Capture the cell that displays the provided text and extract its [X, Y] central coordinate. 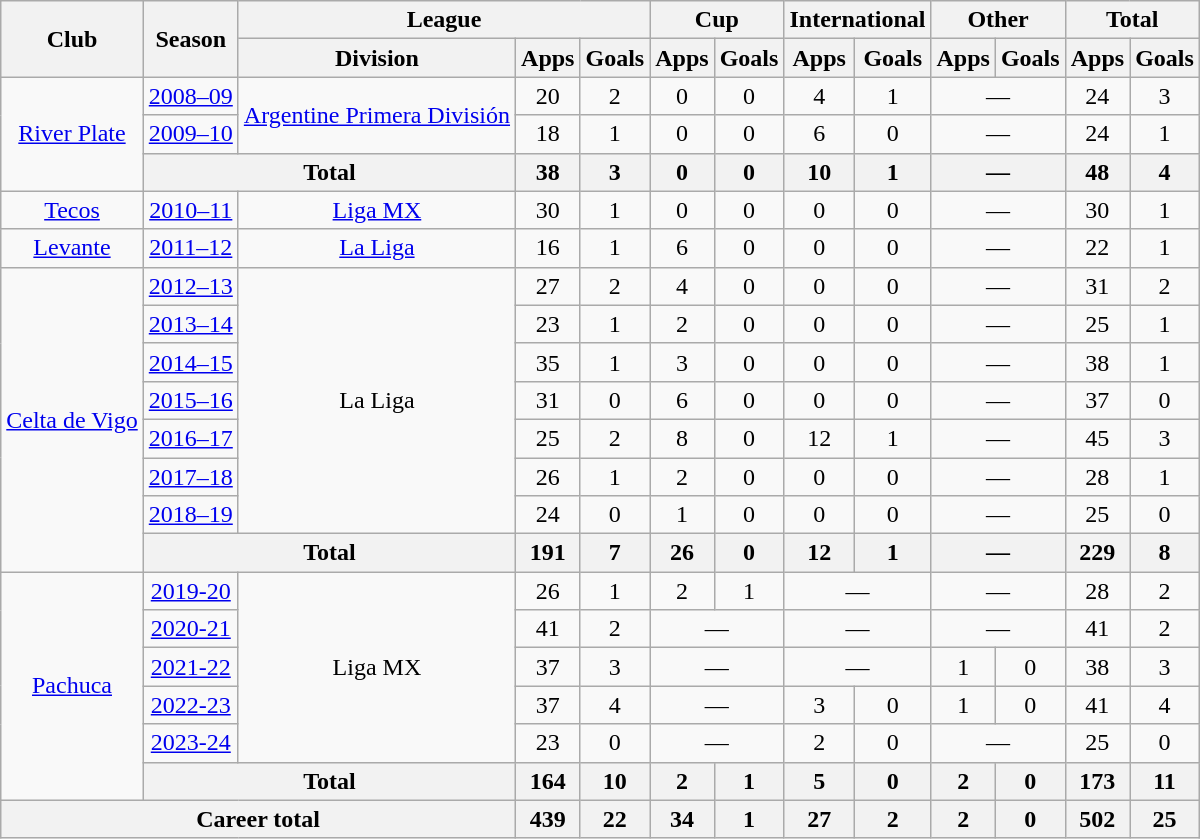
5 [820, 781]
Levante [72, 248]
2012–13 [190, 286]
Season [190, 39]
Argentine Primera División [376, 115]
Career total [258, 819]
2019-20 [190, 591]
20 [548, 96]
2009–10 [190, 134]
191 [548, 553]
2018–19 [190, 515]
Tecos [72, 210]
48 [1097, 172]
2014–15 [190, 362]
439 [548, 819]
Cup [717, 20]
7 [615, 553]
2021-22 [190, 667]
45 [1097, 438]
2023-24 [190, 743]
502 [1097, 819]
2013–14 [190, 324]
18 [548, 134]
2008–09 [190, 96]
2020-21 [190, 629]
34 [682, 819]
173 [1097, 781]
River Plate [72, 134]
2017–18 [190, 477]
35 [548, 362]
League [444, 20]
164 [548, 781]
Division [376, 58]
2011–12 [190, 248]
16 [548, 248]
Pachuca [72, 686]
2010–11 [190, 210]
Club [72, 39]
Celta de Vigo [72, 419]
2016–17 [190, 438]
229 [1097, 553]
2015–16 [190, 400]
2022-23 [190, 705]
11 [1165, 781]
International [858, 20]
Other [998, 20]
